Detect which cell encompasses the target text, then output its [X, Y] center coordinate. 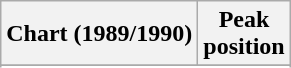
Chart (1989/1990) [100, 34]
Peakposition [244, 34]
